From the cell containing the given text, extract its center point as (x, y) coordinate. 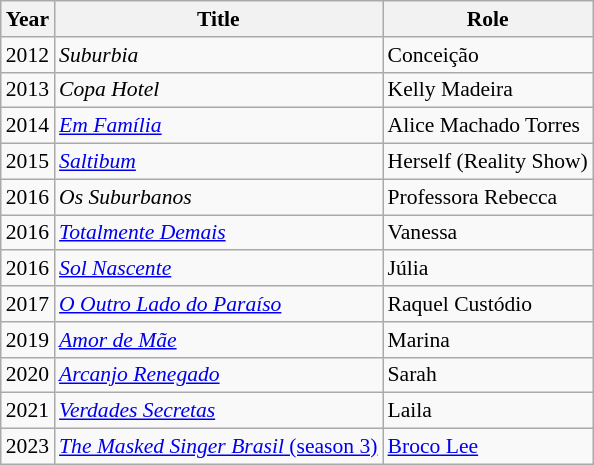
Suburbia (218, 55)
Broco Lee (488, 447)
2023 (28, 447)
Alice Machado Torres (488, 126)
Amor de Mãe (218, 340)
Em Família (218, 126)
Vanessa (488, 233)
Júlia (488, 269)
Kelly Madeira (488, 90)
Herself (Reality Show) (488, 162)
Professora Rebecca (488, 197)
Title (218, 19)
Role (488, 19)
2017 (28, 304)
O Outro Lado do Paraíso (218, 304)
Raquel Custódio (488, 304)
2015 (28, 162)
Verdades Secretas (218, 411)
Arcanjo Renegado (218, 375)
2020 (28, 375)
The Masked Singer Brasil (season 3) (218, 447)
2013 (28, 90)
2021 (28, 411)
Year (28, 19)
Saltibum (218, 162)
2012 (28, 55)
2014 (28, 126)
Laila (488, 411)
Conceição (488, 55)
Copa Hotel (218, 90)
2019 (28, 340)
Totalmente Demais (218, 233)
Sarah (488, 375)
Os Suburbanos (218, 197)
Marina (488, 340)
Sol Nascente (218, 269)
